Return the (X, Y) coordinate for the center point of the cell that contains the specified text.  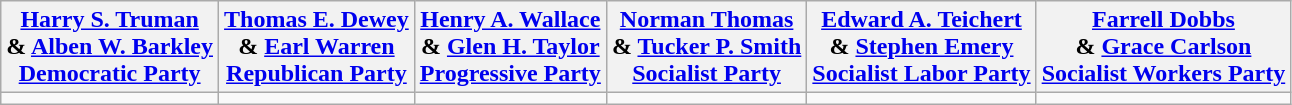
Thomas E. Dewey & Earl WarrenRepublican Party (317, 47)
Harry S. Truman & Alben W. BarkleyDemocratic Party (110, 47)
Henry A. Wallace & Glen H. TaylorProgressive Party (510, 47)
Norman Thomas & Tucker P. SmithSocialist Party (706, 47)
Edward A. Teichert & Stephen EmerySocialist Labor Party (922, 47)
Farrell Dobbs & Grace CarlsonSocialist Workers Party (1164, 47)
